Pinpoint the cell where the given text exists, returning its (x, y) midpoint coordinate. 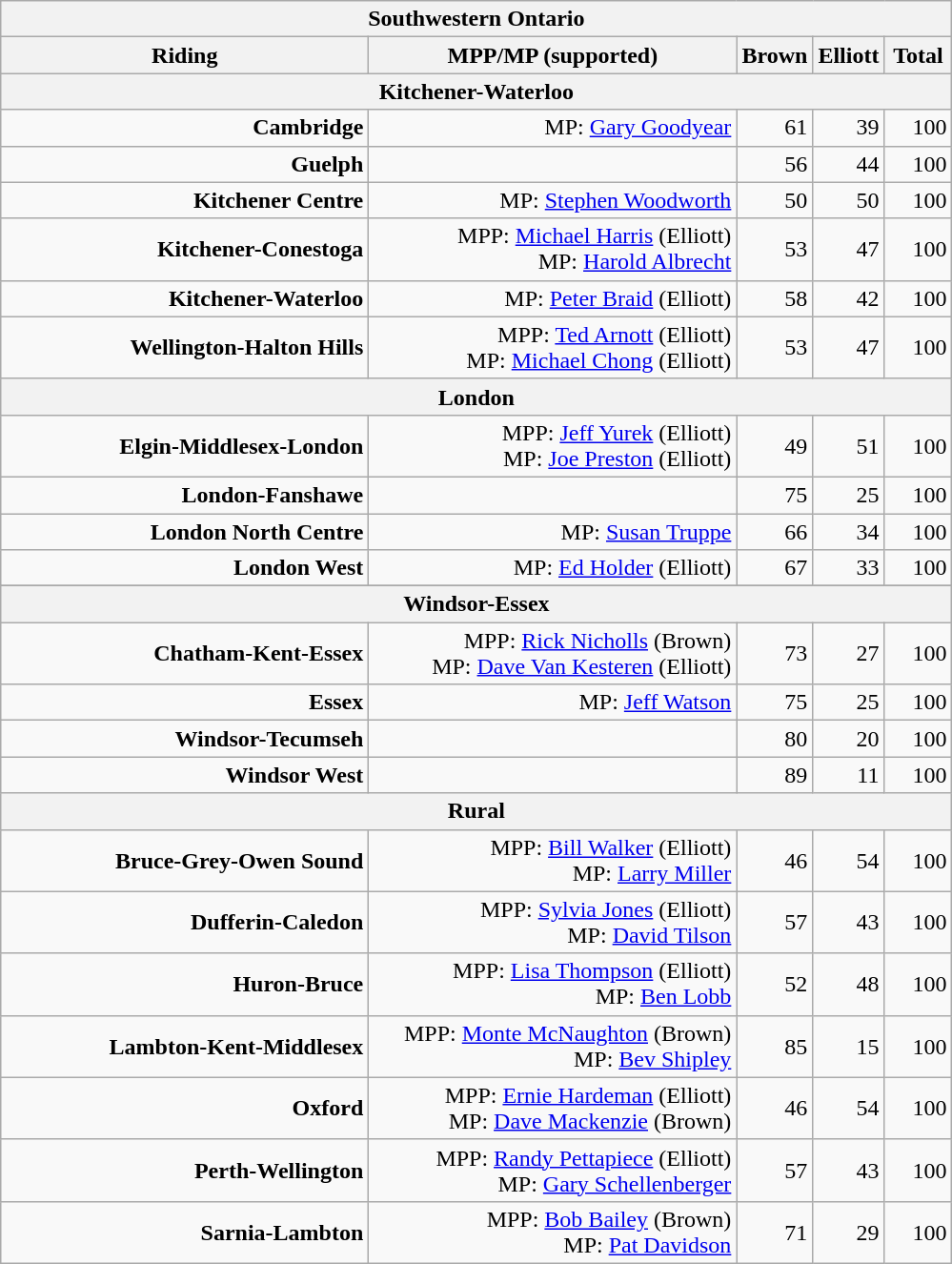
58 (775, 298)
Windsor-Essex (476, 604)
Riding (185, 55)
Wellington-Halton Hills (185, 347)
MPP: Bill Walker (Elliott)MP: Larry Miller (553, 860)
MPP: Bob Bailey (Brown)MP: Pat Davidson (553, 1232)
MPP: Ted Arnott (Elliott)MP: Michael Chong (Elliott) (553, 347)
Elliott (848, 55)
15 (848, 1047)
MP: Peter Braid (Elliott) (553, 298)
MP: Ed Holder (Elliott) (553, 568)
Kitchener-Conestoga (185, 250)
MPP/MP (supported) (553, 55)
33 (848, 568)
85 (775, 1047)
49 (775, 446)
Southwestern Ontario (476, 19)
Total (919, 55)
42 (848, 298)
Perth-Wellington (185, 1171)
Dufferin-Caledon (185, 923)
London West (185, 568)
61 (775, 128)
Cambridge (185, 128)
MP: Susan Truppe (553, 531)
Brown (775, 55)
Oxford (185, 1108)
66 (775, 531)
MP: Jeff Watson (553, 703)
MPP: Michael Harris (Elliott)MP: Harold Albrecht (553, 250)
44 (848, 164)
11 (848, 775)
Chatham-Kent-Essex (185, 654)
Kitchener Centre (185, 200)
89 (775, 775)
Huron-Bruce (185, 984)
Lambton-Kent-Middlesex (185, 1047)
52 (775, 984)
Elgin-Middlesex-London (185, 446)
London North Centre (185, 531)
MPP: Randy Pettapiece (Elliott)MP: Gary Schellenberger (553, 1171)
34 (848, 531)
MPP: Ernie Hardeman (Elliott)MP: Dave Mackenzie (Brown) (553, 1108)
Essex (185, 703)
MPP: Jeff Yurek (Elliott)MP: Joe Preston (Elliott) (553, 446)
London-Fanshawe (185, 495)
MP: Stephen Woodworth (553, 200)
39 (848, 128)
48 (848, 984)
Rural (476, 811)
Sarnia-Lambton (185, 1232)
67 (775, 568)
29 (848, 1232)
MPP: Sylvia Jones (Elliott)MP: David Tilson (553, 923)
MP: Gary Goodyear (553, 128)
MPP: Monte McNaughton (Brown)MP: Bev Shipley (553, 1047)
Windsor West (185, 775)
Bruce-Grey-Owen Sound (185, 860)
London (476, 397)
Windsor-Tecumseh (185, 739)
20 (848, 739)
73 (775, 654)
Guelph (185, 164)
MPP: Lisa Thompson (Elliott)MP: Ben Lobb (553, 984)
71 (775, 1232)
27 (848, 654)
51 (848, 446)
56 (775, 164)
MPP: Rick Nicholls (Brown)MP: Dave Van Kesteren (Elliott) (553, 654)
80 (775, 739)
